Detect which cell encompasses the target text, then output its (X, Y) center coordinate. 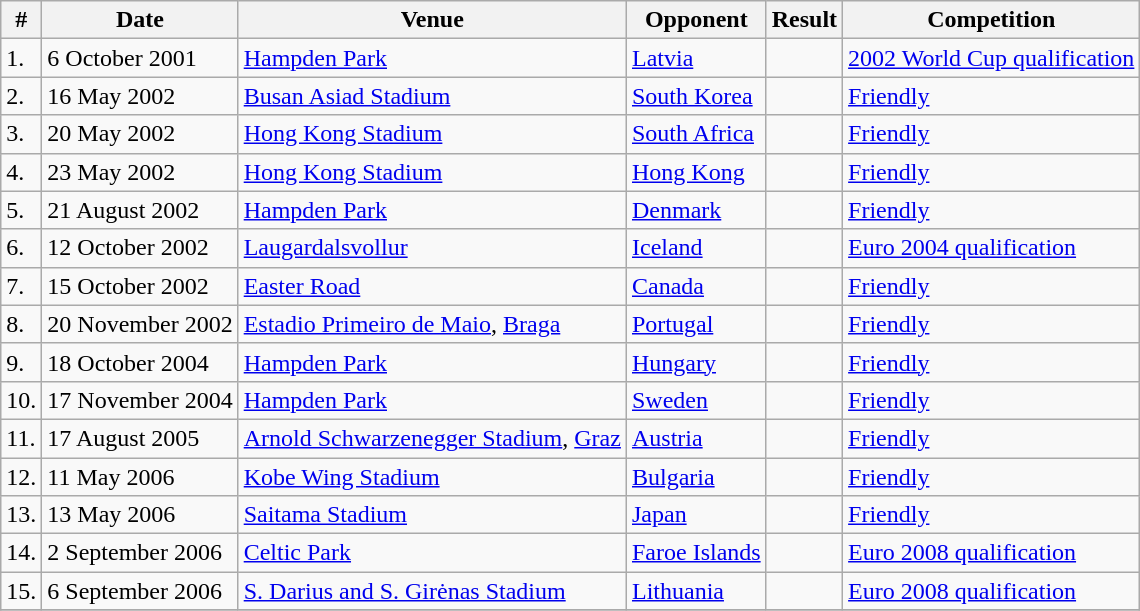
10. (22, 400)
Venue (432, 20)
17 August 2005 (140, 438)
2 September 2006 (140, 553)
Portugal (696, 324)
11. (22, 438)
13. (22, 515)
Celtic Park (432, 553)
4. (22, 172)
Opponent (696, 20)
13 May 2006 (140, 515)
South Africa (696, 134)
Estadio Primeiro de Maio, Braga (432, 324)
21 August 2002 (140, 210)
1. (22, 58)
Competition (992, 20)
Lithuania (696, 591)
23 May 2002 (140, 172)
12. (22, 477)
6 October 2001 (140, 58)
Denmark (696, 210)
Hong Kong (696, 172)
Laugardalsvollur (432, 248)
Busan Asiad Stadium (432, 96)
Hungary (696, 362)
14. (22, 553)
Saitama Stadium (432, 515)
9. (22, 362)
Bulgaria (696, 477)
Result (804, 20)
# (22, 20)
S. Darius and S. Girėnas Stadium (432, 591)
7. (22, 286)
3. (22, 134)
18 October 2004 (140, 362)
Iceland (696, 248)
12 October 2002 (140, 248)
17 November 2004 (140, 400)
Japan (696, 515)
20 November 2002 (140, 324)
15. (22, 591)
16 May 2002 (140, 96)
11 May 2006 (140, 477)
Faroe Islands (696, 553)
Easter Road (432, 286)
South Korea (696, 96)
Austria (696, 438)
20 May 2002 (140, 134)
Euro 2004 qualification (992, 248)
Date (140, 20)
15 October 2002 (140, 286)
2002 World Cup qualification (992, 58)
Sweden (696, 400)
8. (22, 324)
5. (22, 210)
Kobe Wing Stadium (432, 477)
Latvia (696, 58)
Arnold Schwarzenegger Stadium, Graz (432, 438)
Canada (696, 286)
2. (22, 96)
6 September 2006 (140, 591)
6. (22, 248)
